For the text-containing cell, return its midpoint in (X, Y) coordinate format. 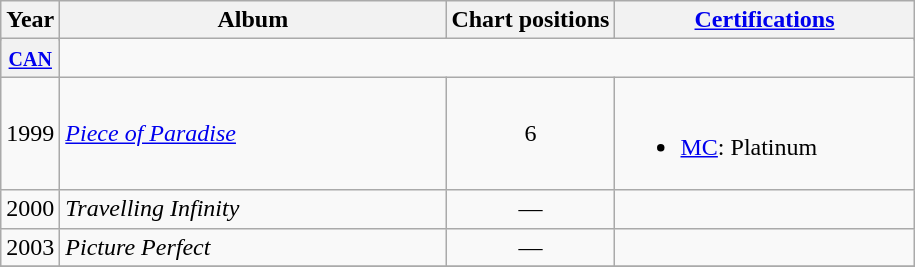
Picture Perfect (253, 247)
Chart positions (530, 20)
MC: Platinum (764, 134)
2000 (30, 209)
2003 (30, 247)
Travelling Infinity (253, 209)
6 (530, 134)
Year (30, 20)
CAN (30, 58)
Piece of Paradise (253, 134)
Certifications (764, 20)
1999 (30, 134)
Album (253, 20)
